Provide the [x, y] coordinate of the cell's center where the given text is located.  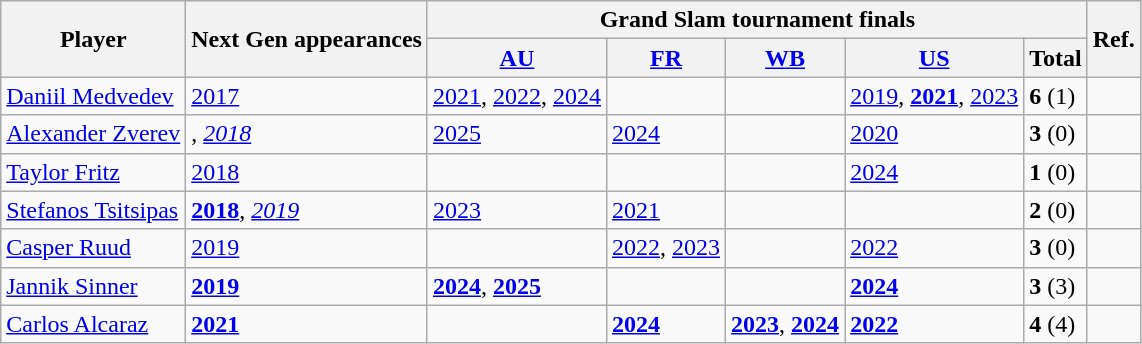
2020 [934, 134]
2019, 2021, 2023 [934, 96]
6 (1) [1056, 96]
Stefanos Tsitsipas [94, 210]
FR [666, 58]
Alexander Zverev [94, 134]
Jannik Sinner [94, 286]
2024, 2025 [516, 286]
2 (0) [1056, 210]
Casper Ruud [94, 248]
Taylor Fritz [94, 172]
Player [94, 39]
4 (4) [1056, 324]
Next Gen appearances [307, 39]
2021, 2022, 2024 [516, 96]
2018 [307, 172]
2018, 2019 [307, 210]
Carlos Alcaraz [94, 324]
Total [1056, 58]
AU [516, 58]
2022, 2023 [666, 248]
2023 [516, 210]
2025 [516, 134]
2017 [307, 96]
3 (3) [1056, 286]
1 (0) [1056, 172]
2023, 2024 [786, 324]
Grand Slam tournament finals [757, 20]
Daniil Medvedev [94, 96]
US [934, 58]
, 2018 [307, 134]
Ref. [1114, 39]
WB [786, 58]
